Locate the cell with the specified text and output its [X, Y] center coordinate. 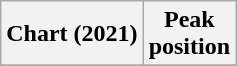
Chart (2021) [72, 34]
Peak position [189, 34]
